Determine the (x, y) coordinate at the center of the cell enclosing the given text.  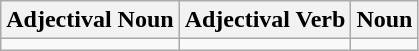
Adjectival Noun (90, 20)
Noun (384, 20)
Adjectival Verb (265, 20)
